From the cell containing the given text, extract its center point as (X, Y) coordinate. 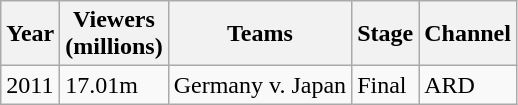
ARD (468, 85)
2011 (30, 85)
Channel (468, 34)
Stage (386, 34)
Germany v. Japan (260, 85)
17.01m (114, 85)
Teams (260, 34)
Year (30, 34)
Viewers(millions) (114, 34)
Final (386, 85)
